Search for the cell housing the specified text and yield its [X, Y] center coordinate. 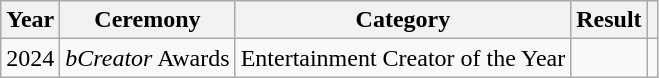
Year [30, 20]
Entertainment Creator of the Year [403, 58]
Result [609, 20]
2024 [30, 58]
bCreator Awards [148, 58]
Ceremony [148, 20]
Category [403, 20]
